Capture the cell that displays the provided text and extract its (x, y) central coordinate. 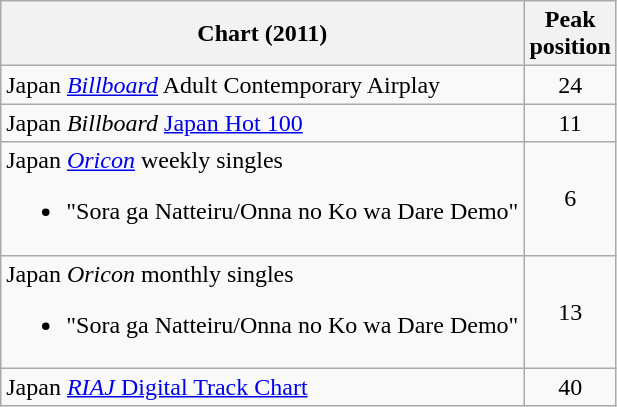
11 (570, 123)
Chart (2011) (262, 34)
24 (570, 85)
Japan Billboard Japan Hot 100 (262, 123)
Japan Oricon monthly singles"Sora ga Natteiru/Onna no Ko wa Dare Demo" (262, 312)
Japan RIAJ Digital Track Chart (262, 387)
6 (570, 198)
13 (570, 312)
Japan Oricon weekly singles"Sora ga Natteiru/Onna no Ko wa Dare Demo" (262, 198)
40 (570, 387)
Peakposition (570, 34)
Japan Billboard Adult Contemporary Airplay (262, 85)
